Search for the cell housing the specified text and yield its [X, Y] center coordinate. 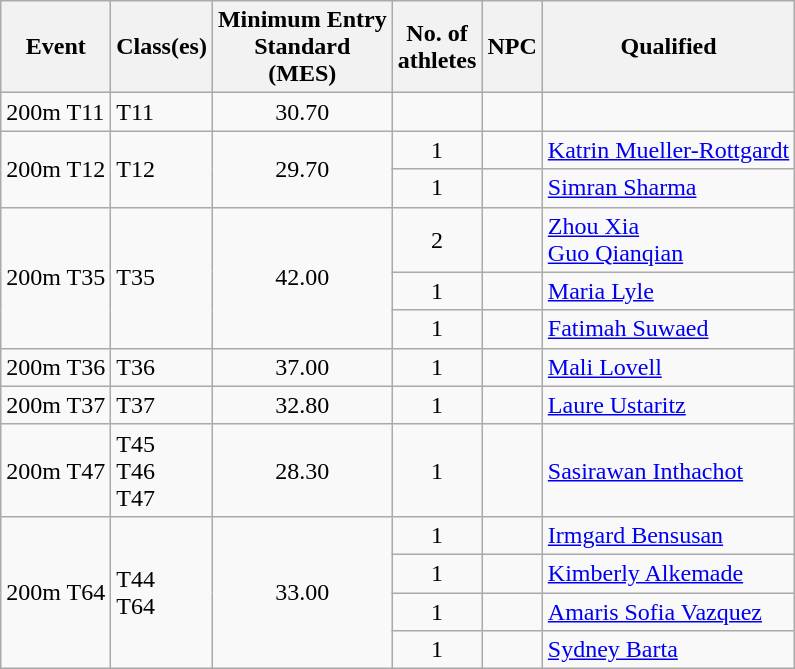
200m T35 [56, 278]
Fatimah Suwaed [668, 329]
T36 [162, 367]
T35 [162, 278]
30.70 [302, 112]
Maria Lyle [668, 291]
200m T36 [56, 367]
Kimberly Alkemade [668, 573]
Katrin Mueller-Rottgardt [668, 150]
Laure Ustaritz [668, 405]
Class(es) [162, 47]
T45T46T47 [162, 470]
Amaris Sofia Vazquez [668, 611]
32.80 [302, 405]
200m T47 [56, 470]
Event [56, 47]
Mali Lovell [668, 367]
T37 [162, 405]
T44T64 [162, 592]
Sydney Barta [668, 650]
33.00 [302, 592]
28.30 [302, 470]
NPC [512, 47]
Zhou XiaGuo Qianqian [668, 240]
200m T12 [56, 169]
37.00 [302, 367]
T11 [162, 112]
29.70 [302, 169]
Qualified [668, 47]
Minimum EntryStandard(MES) [302, 47]
200m T11 [56, 112]
Irmgard Bensusan [668, 535]
Sasirawan Inthachot [668, 470]
200m T37 [56, 405]
42.00 [302, 278]
Simran Sharma [668, 188]
200m T64 [56, 592]
2 [437, 240]
T12 [162, 169]
No. ofathletes [437, 47]
